For the text-containing cell, return its midpoint in [X, Y] coordinate format. 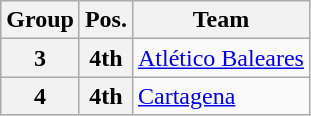
Team [220, 20]
Pos. [106, 20]
Atlético Baleares [220, 58]
Cartagena [220, 96]
Group [40, 20]
3 [40, 58]
4 [40, 96]
